Identify which cell holds the provided text, then report its [X, Y] central coordinate. 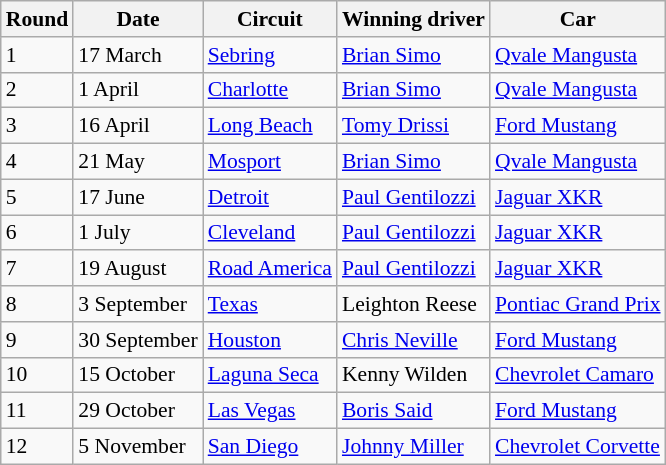
Pontiac Grand Prix [578, 304]
Chris Neville [414, 340]
1 July [138, 233]
Circuit [270, 19]
Laguna Seca [270, 375]
4 [38, 162]
Sebring [270, 55]
21 May [138, 162]
Tomy Drissi [414, 126]
San Diego [270, 447]
Chevrolet Camaro [578, 375]
Road America [270, 269]
2 [38, 90]
Texas [270, 304]
29 October [138, 411]
Mosport [270, 162]
15 October [138, 375]
Boris Said [414, 411]
Chevrolet Corvette [578, 447]
Charlotte [270, 90]
9 [38, 340]
19 August [138, 269]
Las Vegas [270, 411]
6 [38, 233]
11 [38, 411]
3 [38, 126]
3 September [138, 304]
Round [38, 19]
Johnny Miller [414, 447]
5 November [138, 447]
Date [138, 19]
12 [38, 447]
5 [38, 197]
Leighton Reese [414, 304]
1 April [138, 90]
10 [38, 375]
1 [38, 55]
Winning driver [414, 19]
Houston [270, 340]
Detroit [270, 197]
Cleveland [270, 233]
Long Beach [270, 126]
Car [578, 19]
7 [38, 269]
30 September [138, 340]
Kenny Wilden [414, 375]
17 March [138, 55]
16 April [138, 126]
17 June [138, 197]
8 [38, 304]
